From the cell containing the given text, extract its center point as (x, y) coordinate. 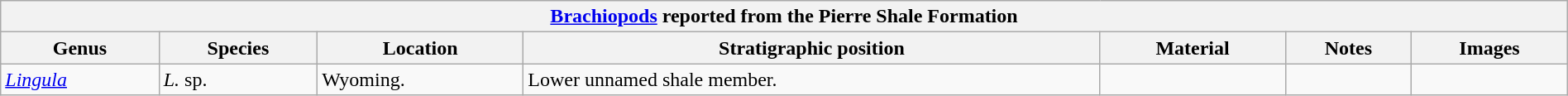
Stratigraphic position (812, 48)
Lingula (79, 79)
Material (1193, 48)
Notes (1348, 48)
L. sp. (238, 79)
Species (238, 48)
Wyoming. (420, 79)
Lower unnamed shale member. (812, 79)
Genus (79, 48)
Images (1490, 48)
Location (420, 48)
Brachiopods reported from the Pierre Shale Formation (784, 17)
